Find where the given text appears and provide that cell's center as (X, Y) coordinate. 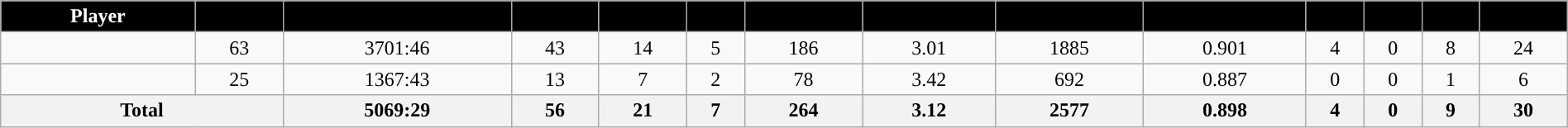
3.12 (930, 111)
Player (98, 17)
3.42 (930, 79)
3701:46 (397, 48)
1367:43 (397, 79)
1885 (1068, 48)
186 (804, 48)
692 (1068, 79)
5069:29 (397, 111)
24 (1523, 48)
9 (1451, 111)
0.901 (1224, 48)
56 (555, 111)
25 (239, 79)
264 (804, 111)
30 (1523, 111)
43 (555, 48)
5 (715, 48)
78 (804, 79)
0.898 (1224, 111)
2 (715, 79)
63 (239, 48)
Total (142, 111)
13 (555, 79)
8 (1451, 48)
14 (643, 48)
2577 (1068, 111)
21 (643, 111)
0.887 (1224, 79)
1 (1451, 79)
3.01 (930, 48)
6 (1523, 79)
